For the text-containing cell, return its midpoint in (X, Y) coordinate format. 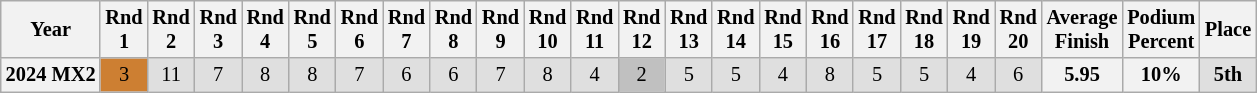
Rnd7 (406, 29)
Place (1228, 29)
Rnd13 (688, 29)
Rnd2 (172, 29)
10% (1161, 75)
Rnd9 (500, 29)
Rnd8 (454, 29)
Rnd3 (218, 29)
Rnd15 (782, 29)
Rnd20 (1018, 29)
3 (124, 75)
Rnd10 (548, 29)
Rnd1 (124, 29)
Rnd11 (594, 29)
2024 MX2 (51, 75)
PodiumPercent (1161, 29)
Rnd12 (642, 29)
Rnd4 (266, 29)
Rnd5 (312, 29)
AverageFinish (1082, 29)
Rnd6 (360, 29)
Rnd19 (972, 29)
5th (1228, 75)
2 (642, 75)
Rnd18 (924, 29)
11 (172, 75)
Rnd17 (876, 29)
Rnd14 (736, 29)
5.95 (1082, 75)
Rnd16 (830, 29)
Year (51, 29)
